Determine the [x, y] coordinate at the center of the cell enclosing the given text.  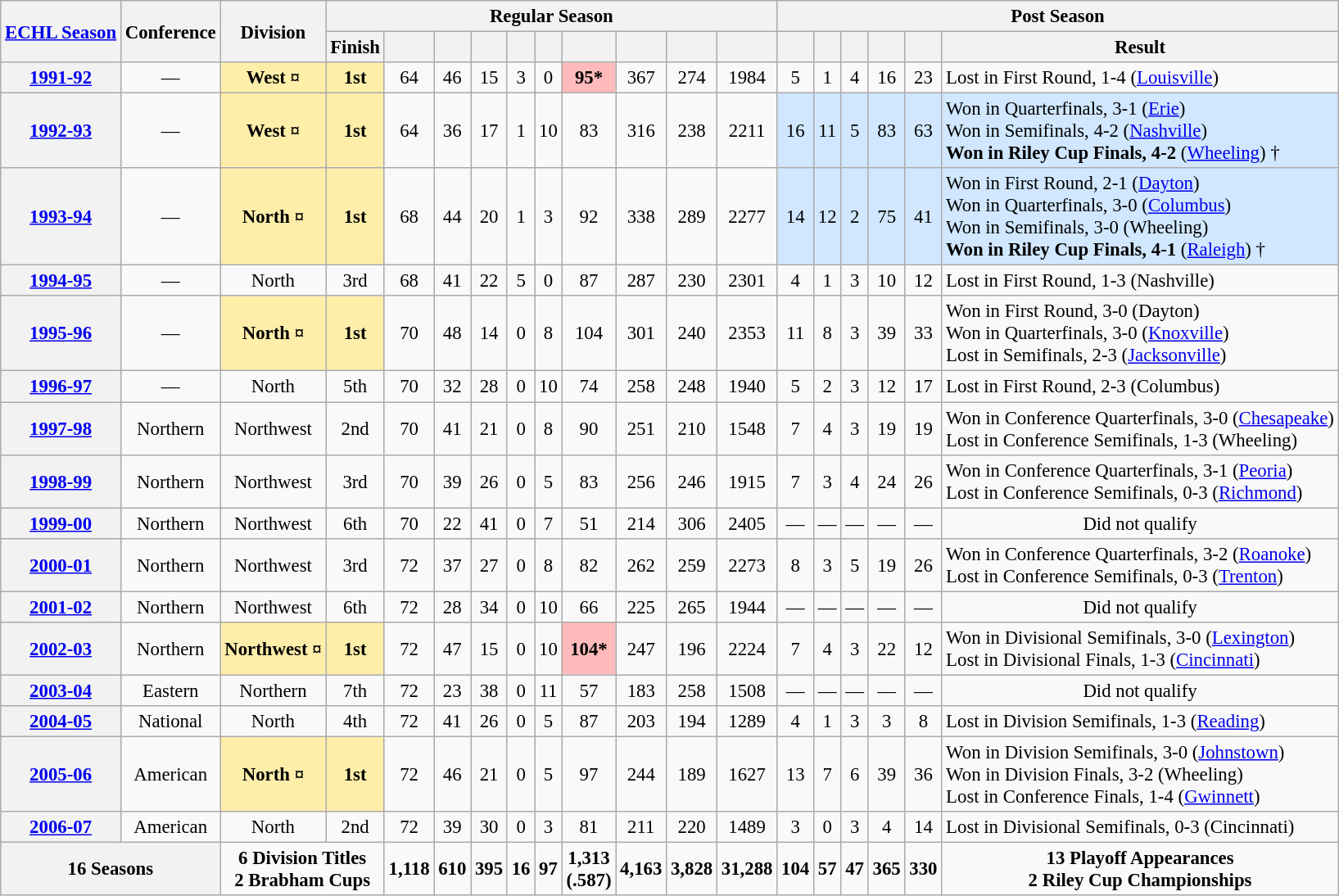
95* [589, 78]
13 Playoff Appearances2 Riley Cup Championships [1140, 870]
2005-06 [61, 774]
259 [692, 565]
367 [641, 78]
1993-94 [61, 216]
183 [641, 690]
Won in Conference Quarterfinals, 3-1 (Peoria)Lost in Conference Semifinals, 0-3 (Richmond) [1140, 482]
1548 [747, 429]
1,118 [409, 870]
610 [452, 870]
2353 [747, 334]
2004-05 [61, 722]
6 [855, 774]
104* [589, 649]
Result [1140, 48]
1997-98 [61, 429]
ECHL Season [61, 31]
Won in Division Semifinals, 3-0 (Johnstown)Won in Division Finals, 3-2 (Wheeling)Lost in Conference Finals, 1-4 (Gwinnett) [1140, 774]
81 [589, 827]
1984 [747, 78]
48 [452, 334]
330 [924, 870]
Lost in First Round, 1-3 (Nashville) [1140, 281]
2002-03 [61, 649]
2003-04 [61, 690]
338 [641, 216]
210 [692, 429]
1940 [747, 387]
66 [589, 607]
63 [924, 131]
1915 [747, 482]
262 [641, 565]
251 [641, 429]
1999-00 [61, 523]
274 [692, 78]
92 [589, 216]
230 [692, 281]
365 [886, 870]
246 [692, 482]
2224 [747, 649]
2211 [747, 131]
Lost in First Round, 1-4 (Louisville) [1140, 78]
20 [490, 216]
44 [452, 216]
Won in First Round, 2-1 (Dayton)Won in Quarterfinals, 3-0 (Columbus)Won in Semifinals, 3-0 (Wheeling)Won in Riley Cup Finals, 4-1 (Raleigh) † [1140, 216]
51 [589, 523]
203 [641, 722]
Division [274, 31]
247 [641, 649]
3,828 [692, 870]
244 [641, 774]
38 [490, 690]
1289 [747, 722]
265 [692, 607]
31,288 [747, 870]
Won in First Round, 3-0 (Dayton)Won in Quarterfinals, 3-0 (Knoxville)Lost in Semifinals, 2-3 (Jacksonville) [1140, 334]
1992-93 [61, 131]
Won in Quarterfinals, 3-1 (Erie)Won in Semifinals, 4-2 (Nashville)Won in Riley Cup Finals, 4-2 (Wheeling) † [1140, 131]
301 [641, 334]
7th [355, 690]
5th [355, 387]
30 [490, 827]
90 [589, 429]
306 [692, 523]
2006-07 [61, 827]
34 [490, 607]
2273 [747, 565]
2001-02 [61, 607]
Finish [355, 48]
75 [886, 216]
Won in Divisional Semifinals, 3-0 (Lexington)Lost in Divisional Finals, 1-3 (Cincinnati) [1140, 649]
240 [692, 334]
1995-96 [61, 334]
1991-92 [61, 78]
Lost in Divisional Semifinals, 0-3 (Cincinnati) [1140, 827]
Lost in Division Semifinals, 1-3 (Reading) [1140, 722]
225 [641, 607]
220 [692, 827]
27 [490, 565]
395 [490, 870]
37 [452, 565]
248 [692, 387]
Won in Conference Quarterfinals, 3-0 (Chesapeake)Lost in Conference Semifinals, 1-3 (Wheeling) [1140, 429]
32 [452, 387]
24 [886, 482]
Regular Season [552, 16]
1508 [747, 690]
214 [641, 523]
238 [692, 131]
256 [641, 482]
Northwest ¤ [274, 649]
4,163 [641, 870]
211 [641, 827]
1627 [747, 774]
33 [924, 334]
Won in Conference Quarterfinals, 3-2 (Roanoke)Lost in Conference Semifinals, 0-3 (Trenton) [1140, 565]
16 Seasons [111, 870]
316 [641, 131]
2405 [747, 523]
1998-99 [61, 482]
74 [589, 387]
1944 [747, 607]
1,313(.587) [589, 870]
13 [796, 774]
196 [692, 649]
194 [692, 722]
1489 [747, 827]
Post Season [1058, 16]
Conference [170, 31]
287 [641, 281]
2277 [747, 216]
2000-01 [61, 565]
Lost in First Round, 2-3 (Columbus) [1140, 387]
82 [589, 565]
189 [692, 774]
1994-95 [61, 281]
Eastern [170, 690]
289 [692, 216]
2301 [747, 281]
4th [355, 722]
6 Division Titles2 Brabham Cups [302, 870]
National [170, 722]
1996-97 [61, 387]
